Output the [X, Y] coordinate of the center of the cell containing the given text.  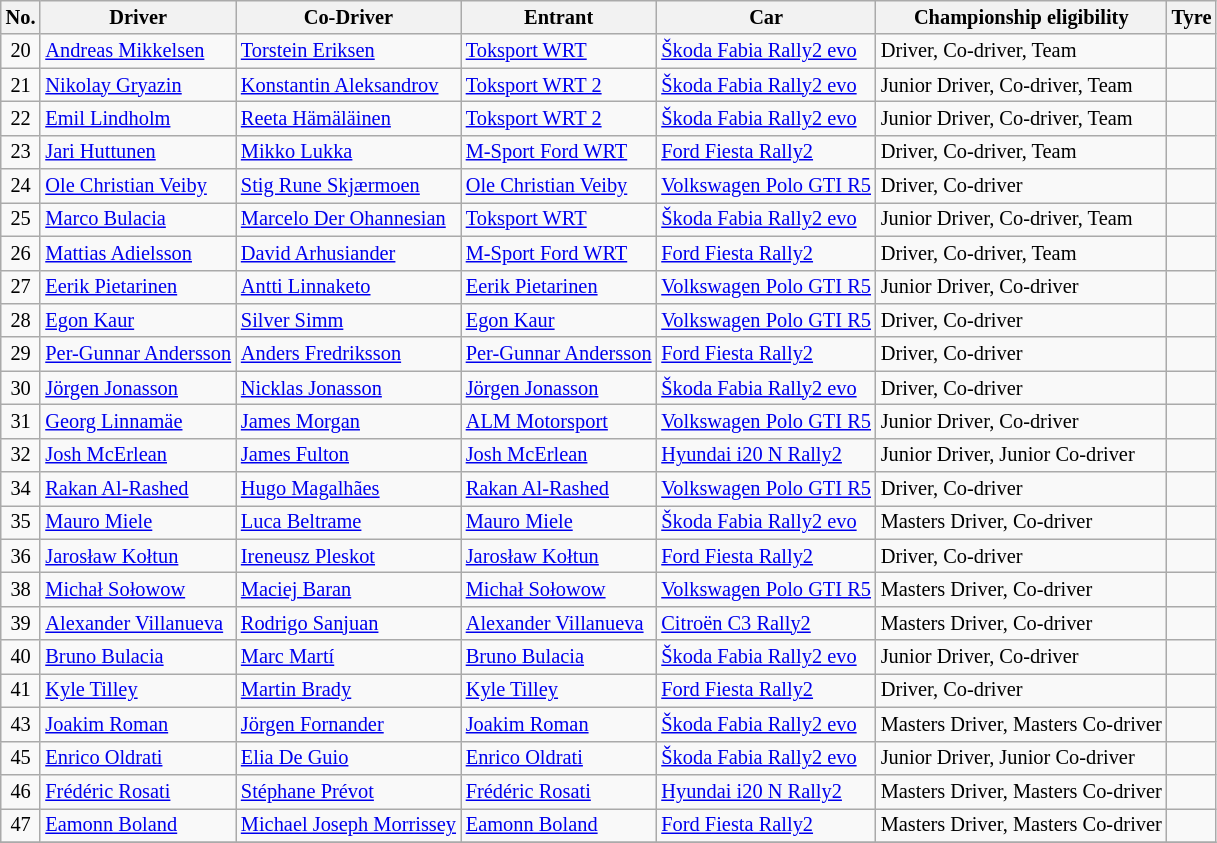
28 [21, 320]
39 [21, 623]
James Fulton [348, 455]
Tyre [1192, 17]
Konstantin Aleksandrov [348, 85]
Marcelo Der Ohannesian [348, 219]
Citroën C3 Rally2 [766, 623]
34 [21, 489]
Jörgen Fornander [348, 724]
Stéphane Prévot [348, 791]
Driver [138, 17]
Maciej Baran [348, 589]
47 [21, 825]
James Morgan [348, 421]
Torstein Eriksen [348, 51]
Rodrigo Sanjuan [348, 623]
Luca Beltrame [348, 522]
26 [21, 253]
Mattias Adielsson [138, 253]
Andreas Mikkelsen [138, 51]
46 [21, 791]
Elia De Guio [348, 758]
25 [21, 219]
40 [21, 657]
41 [21, 690]
32 [21, 455]
ALM Motorsport [559, 421]
Marco Bulacia [138, 219]
Car [766, 17]
Championship eligibility [1022, 17]
Nikolay Gryazin [138, 85]
22 [21, 118]
David Arhusiander [348, 253]
Entrant [559, 17]
27 [21, 287]
21 [21, 85]
36 [21, 556]
Jari Huttunen [138, 152]
Marc Martí [348, 657]
38 [21, 589]
Michael Joseph Morrissey [348, 825]
Reeta Hämäläinen [348, 118]
Antti Linnaketo [348, 287]
Emil Lindholm [138, 118]
Hugo Magalhães [348, 489]
Co-Driver [348, 17]
45 [21, 758]
No. [21, 17]
24 [21, 186]
43 [21, 724]
Georg Linnamäe [138, 421]
Stig Rune Skjærmoen [348, 186]
Silver Simm [348, 320]
35 [21, 522]
Mikko Lukka [348, 152]
Martin Brady [348, 690]
30 [21, 388]
23 [21, 152]
20 [21, 51]
Ireneusz Pleskot [348, 556]
Anders Fredriksson [348, 354]
Nicklas Jonasson [348, 388]
29 [21, 354]
31 [21, 421]
